Pinpoint the cell where the given text exists, returning its (x, y) midpoint coordinate. 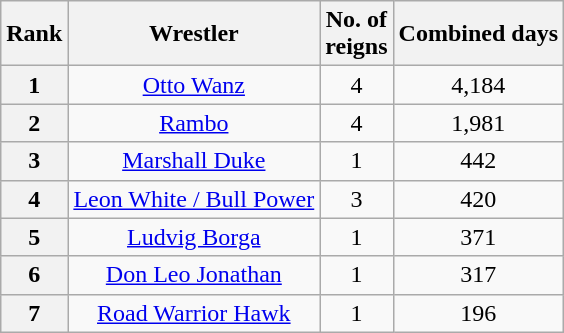
196 (478, 313)
Ludvig Borga (194, 237)
2 (34, 123)
4,184 (478, 85)
Rank (34, 34)
371 (478, 237)
No. ofreigns (356, 34)
Wrestler (194, 34)
Leon White / Bull Power (194, 199)
Don Leo Jonathan (194, 275)
5 (34, 237)
317 (478, 275)
1,981 (478, 123)
Marshall Duke (194, 161)
Rambo (194, 123)
420 (478, 199)
Otto Wanz (194, 85)
Road Warrior Hawk (194, 313)
6 (34, 275)
Combined days (478, 34)
442 (478, 161)
7 (34, 313)
